Identify which cell holds the provided text, then report its (x, y) central coordinate. 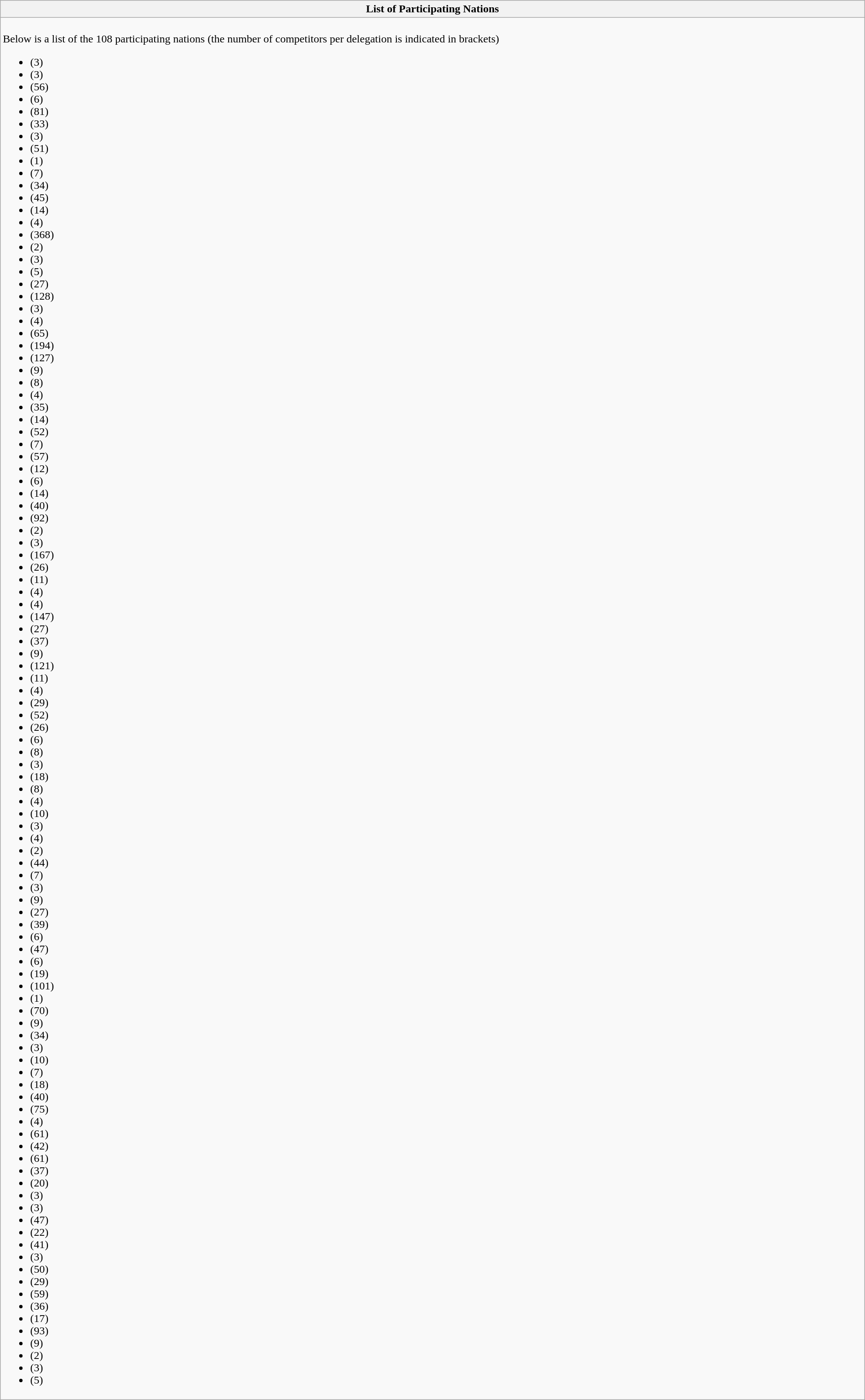
List of Participating Nations (432, 9)
